Provide the [x, y] coordinate of the cell's center where the given text is located.  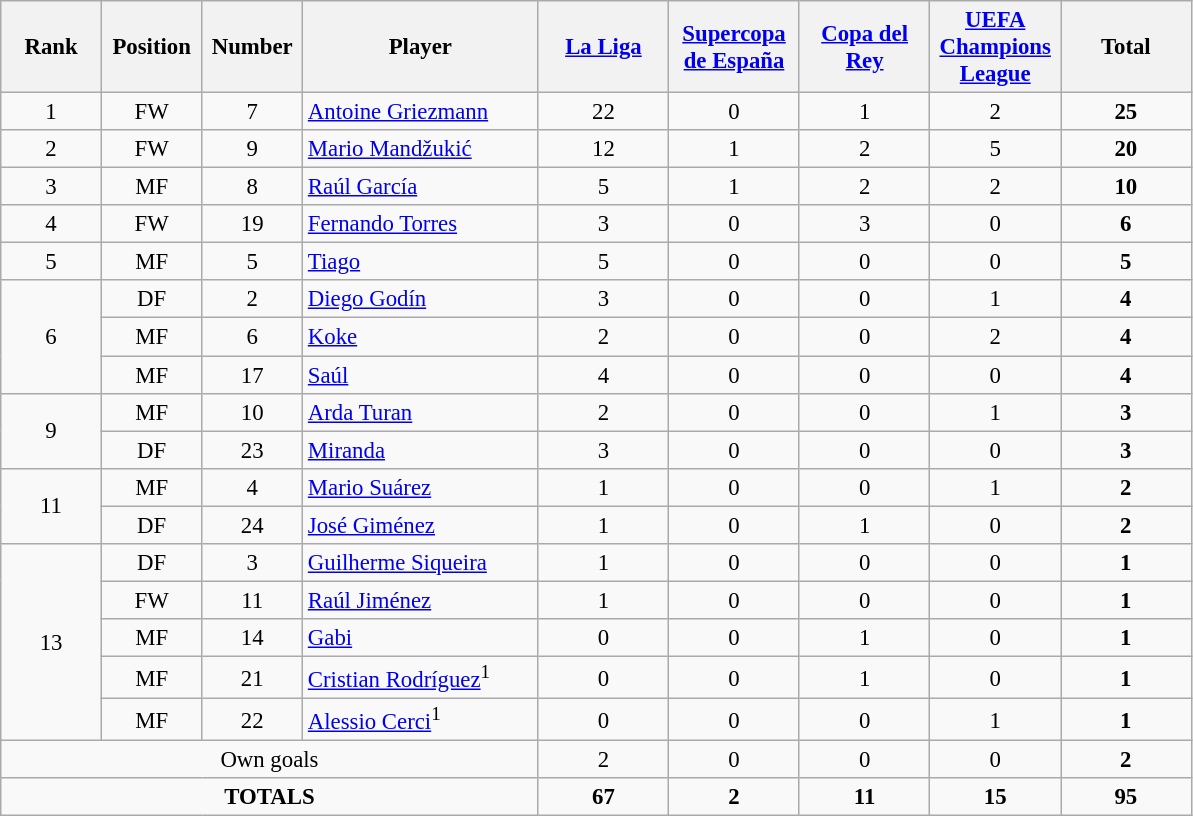
67 [604, 797]
Number [252, 47]
12 [604, 149]
15 [996, 797]
Total [1126, 47]
Cristian Rodríguez1 [421, 677]
UEFA Champions League [996, 47]
Alessio Cerci1 [421, 720]
23 [252, 450]
Diego Godín [421, 299]
8 [252, 187]
Mario Mandžukić [421, 149]
TOTALS [270, 797]
Antoine Griezmann [421, 112]
Raúl García [421, 187]
Koke [421, 337]
24 [252, 525]
La Liga [604, 47]
Guilherme Siqueira [421, 563]
Player [421, 47]
13 [52, 642]
José Giménez [421, 525]
Gabi [421, 638]
25 [1126, 112]
Supercopa de España [734, 47]
20 [1126, 149]
Saúl [421, 375]
19 [252, 224]
Raúl Jiménez [421, 600]
Rank [52, 47]
Position [152, 47]
Own goals [270, 760]
Mario Suárez [421, 487]
Tiago [421, 262]
Miranda [421, 450]
21 [252, 677]
14 [252, 638]
95 [1126, 797]
17 [252, 375]
Arda Turan [421, 412]
Copa del Rey [864, 47]
Fernando Torres [421, 224]
7 [252, 112]
